Find where the given text appears and provide that cell's center as [X, Y] coordinate. 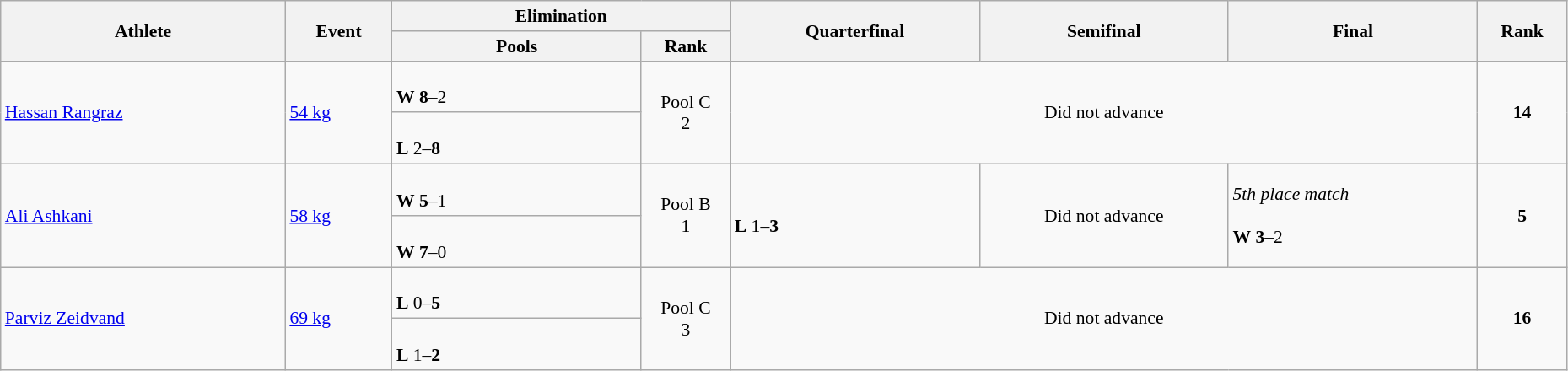
Quarterfinal [855, 30]
Elimination [562, 16]
L 2–8 [516, 138]
Event [339, 30]
L 1–3 [855, 216]
69 kg [339, 319]
W 8–2 [516, 86]
Parviz Zeidvand [143, 319]
14 [1522, 112]
Ali Ashkani [143, 216]
Pool C3 [685, 319]
W 5–1 [516, 191]
58 kg [339, 216]
L 1–2 [516, 344]
16 [1522, 319]
Pool B1 [685, 216]
Final [1353, 30]
Athlete [143, 30]
Pools [516, 46]
Hassan Rangraz [143, 112]
Pool C2 [685, 112]
5 [1522, 216]
W 7–0 [516, 241]
5th place matchW 3–2 [1353, 216]
54 kg [339, 112]
L 0–5 [516, 293]
Semifinal [1103, 30]
